Provide the (x, y) coordinate of the cell's center where the given text is located.  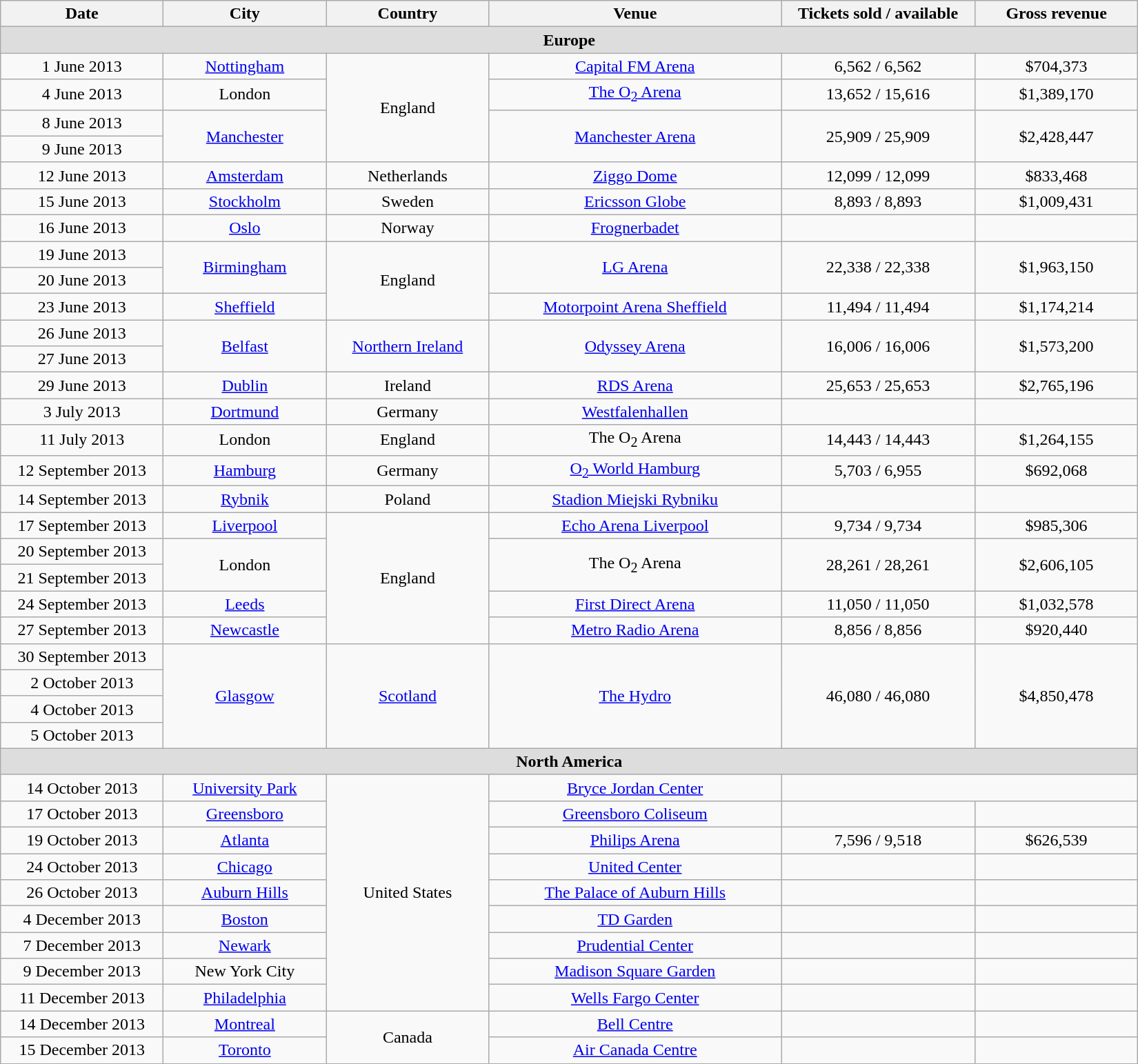
6,562 / 6,562 (877, 66)
Amsterdam (245, 175)
Prudential Center (635, 945)
21 September 2013 (82, 578)
United Center (635, 867)
United States (408, 892)
24 September 2013 (82, 604)
20 June 2013 (82, 281)
Odyssey Arena (635, 346)
7,596 / 9,518 (877, 841)
15 December 2013 (82, 1050)
Country (408, 14)
23 June 2013 (82, 307)
5,703 / 6,955 (877, 470)
11,494 / 11,494 (877, 307)
Ericsson Globe (635, 201)
Belfast (245, 346)
Westfalenhallen (635, 412)
Atlanta (245, 841)
$692,068 (1057, 470)
Echo Arena Liverpool (635, 525)
$833,468 (1057, 175)
Northern Ireland (408, 346)
29 June 2013 (82, 385)
$626,539 (1057, 841)
Bryce Jordan Center (635, 787)
14 December 2013 (82, 1024)
28,261 / 28,261 (877, 565)
17 October 2013 (82, 814)
14,443 / 14,443 (877, 440)
25,653 / 25,653 (877, 385)
Motorpoint Arena Sheffield (635, 307)
2 October 2013 (82, 683)
Canada (408, 1037)
4 December 2013 (82, 919)
$1,963,150 (1057, 268)
Poland (408, 499)
$1,389,170 (1057, 94)
13,652 / 15,616 (877, 94)
Madison Square Garden (635, 972)
20 September 2013 (82, 552)
Philadelphia (245, 998)
Norway (408, 228)
46,080 / 46,080 (877, 696)
$1,032,578 (1057, 604)
Philips Arena (635, 841)
Netherlands (408, 175)
University Park (245, 787)
TD Garden (635, 919)
30 September 2013 (82, 656)
Newark (245, 945)
Dublin (245, 385)
$1,573,200 (1057, 346)
Venue (635, 14)
Gross revenue (1057, 14)
Greensboro (245, 814)
14 September 2013 (82, 499)
Hamburg (245, 470)
Stockholm (245, 201)
Chicago (245, 867)
1 June 2013 (82, 66)
Air Canada Centre (635, 1050)
4 June 2013 (82, 94)
City (245, 14)
19 October 2013 (82, 841)
Ziggo Dome (635, 175)
Wells Fargo Center (635, 998)
Nottingham (245, 66)
Leeds (245, 604)
Oslo (245, 228)
22,338 / 22,338 (877, 268)
Newcastle (245, 630)
9 June 2013 (82, 149)
5 October 2013 (82, 735)
Manchester Arena (635, 136)
Rybnik (245, 499)
New York City (245, 972)
$1,009,431 (1057, 201)
15 June 2013 (82, 201)
Frognerbadet (635, 228)
12 September 2013 (82, 470)
19 June 2013 (82, 254)
Montreal (245, 1024)
27 September 2013 (82, 630)
25,909 / 25,909 (877, 136)
8 June 2013 (82, 123)
$4,850,478 (1057, 696)
Date (82, 14)
$2,765,196 (1057, 385)
Dortmund (245, 412)
O2 World Hamburg (635, 470)
9 December 2013 (82, 972)
Sheffield (245, 307)
Capital FM Arena (635, 66)
12 June 2013 (82, 175)
Tickets sold / available (877, 14)
Europe (570, 40)
Glasgow (245, 696)
$985,306 (1057, 525)
8,856 / 8,856 (877, 630)
Birmingham (245, 268)
RDS Arena (635, 385)
$704,373 (1057, 66)
Toronto (245, 1050)
24 October 2013 (82, 867)
Metro Radio Arena (635, 630)
Boston (245, 919)
Auburn Hills (245, 893)
Scotland (408, 696)
4 October 2013 (82, 709)
North America (570, 761)
27 June 2013 (82, 359)
Greensboro Coliseum (635, 814)
9,734 / 9,734 (877, 525)
LG Arena (635, 268)
12,099 / 12,099 (877, 175)
8,893 / 8,893 (877, 201)
26 June 2013 (82, 333)
14 October 2013 (82, 787)
$2,606,105 (1057, 565)
Ireland (408, 385)
11 December 2013 (82, 998)
3 July 2013 (82, 412)
$1,264,155 (1057, 440)
Bell Centre (635, 1024)
26 October 2013 (82, 893)
Manchester (245, 136)
17 September 2013 (82, 525)
Sweden (408, 201)
Stadion Miejski Rybniku (635, 499)
The Palace of Auburn Hills (635, 893)
11,050 / 11,050 (877, 604)
$920,440 (1057, 630)
11 July 2013 (82, 440)
$1,174,214 (1057, 307)
7 December 2013 (82, 945)
16,006 / 16,006 (877, 346)
First Direct Arena (635, 604)
$2,428,447 (1057, 136)
16 June 2013 (82, 228)
The Hydro (635, 696)
Liverpool (245, 525)
